For the text-containing cell, return its midpoint in [x, y] coordinate format. 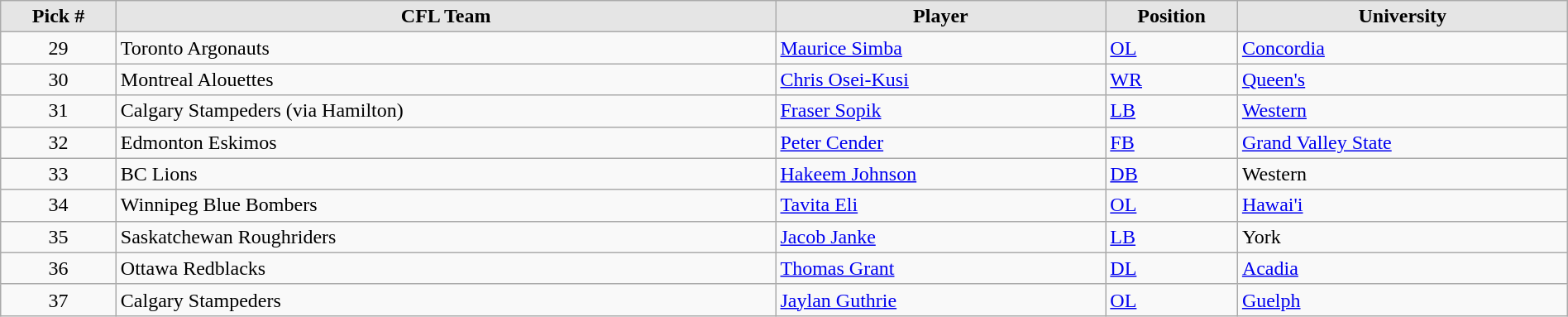
York [1403, 237]
Chris Osei-Kusi [941, 79]
Concordia [1403, 48]
Montreal Alouettes [446, 79]
35 [59, 237]
Grand Valley State [1403, 142]
32 [59, 142]
33 [59, 174]
29 [59, 48]
36 [59, 268]
FB [1172, 142]
DB [1172, 174]
Position [1172, 17]
Saskatchewan Roughriders [446, 237]
Thomas Grant [941, 268]
30 [59, 79]
Toronto Argonauts [446, 48]
Peter Cender [941, 142]
Hakeem Johnson [941, 174]
Hawai'i [1403, 205]
Guelph [1403, 300]
31 [59, 111]
Maurice Simba [941, 48]
DL [1172, 268]
Winnipeg Blue Bombers [446, 205]
University [1403, 17]
Edmonton Eskimos [446, 142]
Fraser Sopik [941, 111]
Jacob Janke [941, 237]
Player [941, 17]
Ottawa Redblacks [446, 268]
Jaylan Guthrie [941, 300]
Tavita Eli [941, 205]
Acadia [1403, 268]
Pick # [59, 17]
CFL Team [446, 17]
WR [1172, 79]
37 [59, 300]
BC Lions [446, 174]
Calgary Stampeders (via Hamilton) [446, 111]
Queen's [1403, 79]
34 [59, 205]
Calgary Stampeders [446, 300]
